Scan for the cell matching the given text and deliver its [X, Y] coordinate at center. 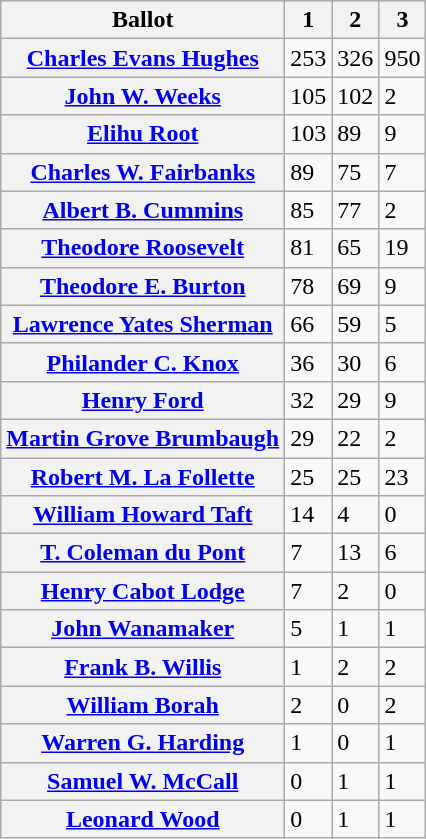
3 [402, 20]
36 [308, 362]
John Wanamaker [143, 629]
William Howard Taft [143, 515]
85 [308, 210]
Samuel W. McCall [143, 781]
13 [356, 553]
77 [356, 210]
Elihu Root [143, 134]
Lawrence Yates Sherman [143, 324]
326 [356, 58]
4 [356, 515]
69 [356, 286]
19 [402, 248]
T. Coleman du Pont [143, 553]
Charles W. Fairbanks [143, 172]
75 [356, 172]
66 [308, 324]
102 [356, 96]
59 [356, 324]
Henry Cabot Lodge [143, 591]
Robert M. La Follette [143, 477]
Charles Evans Hughes [143, 58]
Theodore Roosevelt [143, 248]
81 [308, 248]
65 [356, 248]
Leonard Wood [143, 819]
253 [308, 58]
Warren G. Harding [143, 743]
23 [402, 477]
Ballot [143, 20]
14 [308, 515]
950 [402, 58]
Philander C. Knox [143, 362]
William Borah [143, 705]
Martin Grove Brumbaugh [143, 438]
Theodore E. Burton [143, 286]
John W. Weeks [143, 96]
Henry Ford [143, 400]
32 [308, 400]
Albert B. Cummins [143, 210]
103 [308, 134]
Frank B. Willis [143, 667]
105 [308, 96]
78 [308, 286]
30 [356, 362]
22 [356, 438]
